Determine the (X, Y) coordinate at the center of the cell enclosing the given text.  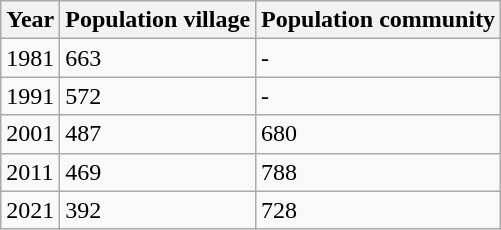
Year (30, 20)
680 (378, 134)
Population village (158, 20)
788 (378, 172)
572 (158, 96)
728 (378, 210)
1981 (30, 58)
2011 (30, 172)
392 (158, 210)
469 (158, 172)
487 (158, 134)
Population community (378, 20)
1991 (30, 96)
663 (158, 58)
2001 (30, 134)
2021 (30, 210)
